From the cell containing the given text, extract its center point as [x, y] coordinate. 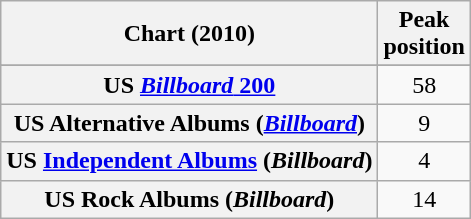
Chart (2010) [190, 34]
4 [424, 161]
US Alternative Albums (Billboard) [190, 123]
US Independent Albums (Billboard) [190, 161]
US Rock Albums (Billboard) [190, 199]
14 [424, 199]
58 [424, 85]
Peak position [424, 34]
US Billboard 200 [190, 85]
9 [424, 123]
